Output the (x, y) coordinate of the center of the cell containing the given text.  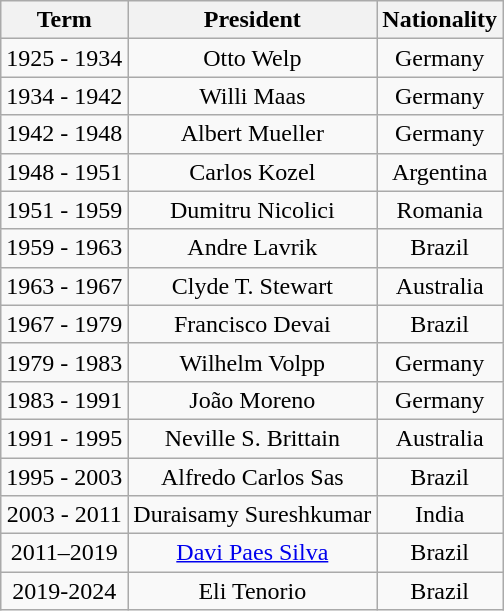
João Moreno (252, 400)
1995 - 2003 (64, 477)
Albert Mueller (252, 134)
Wilhelm Volpp (252, 362)
Andre Lavrik (252, 248)
Alfredo Carlos Sas (252, 477)
Willi Maas (252, 96)
Dumitru Nicolici (252, 210)
Clyde T. Stewart (252, 286)
1983 - 1991 (64, 400)
1951 - 1959 (64, 210)
1991 - 1995 (64, 438)
Term (64, 20)
Carlos Kozel (252, 172)
1934 - 1942 (64, 96)
Nationality (440, 20)
India (440, 515)
President (252, 20)
Argentina (440, 172)
1948 - 1951 (64, 172)
1925 - 1934 (64, 58)
2003 - 2011 (64, 515)
Romania (440, 210)
1942 - 1948 (64, 134)
Davi Paes Silva (252, 553)
Eli Tenorio (252, 591)
Duraisamy Sureshkumar (252, 515)
2011–2019 (64, 553)
Otto Welp (252, 58)
Francisco Devai (252, 324)
1967 - 1979 (64, 324)
Neville S. Brittain (252, 438)
1959 - 1963 (64, 248)
2019-2024 (64, 591)
1963 - 1967 (64, 286)
1979 - 1983 (64, 362)
